From the cell containing the given text, extract its center point as [X, Y] coordinate. 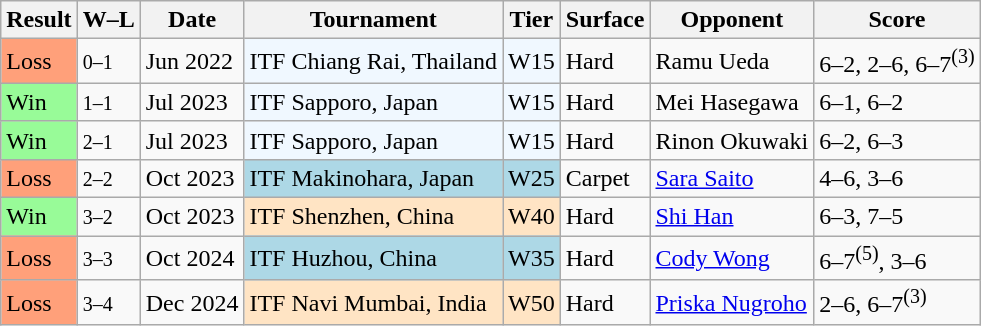
3–3 [108, 258]
Date [192, 20]
3–2 [108, 217]
Surface [605, 20]
2–1 [108, 140]
ITF Navi Mumbai, India [374, 302]
6–1, 6–2 [897, 102]
Tournament [374, 20]
6–2, 6–3 [897, 140]
Carpet [605, 178]
ITF Huzhou, China [374, 258]
Oct 2024 [192, 258]
W40 [532, 217]
2–2 [108, 178]
Rinon Okuwaki [732, 140]
4–6, 3–6 [897, 178]
Dec 2024 [192, 302]
Priska Nugroho [732, 302]
Opponent [732, 20]
W35 [532, 258]
Jun 2022 [192, 62]
Result [39, 20]
2–6, 6–7(3) [897, 302]
ITF Chiang Rai, Thailand [374, 62]
Shi Han [732, 217]
W25 [532, 178]
6–3, 7–5 [897, 217]
1–1 [108, 102]
Sara Saito [732, 178]
0–1 [108, 62]
W50 [532, 302]
6–7(5), 3–6 [897, 258]
Tier [532, 20]
Score [897, 20]
W–L [108, 20]
Cody Wong [732, 258]
Mei Hasegawa [732, 102]
ITF Makinohara, Japan [374, 178]
6–2, 2–6, 6–7(3) [897, 62]
3–4 [108, 302]
ITF Shenzhen, China [374, 217]
Ramu Ueda [732, 62]
